From the cell containing the given text, extract its center point as (x, y) coordinate. 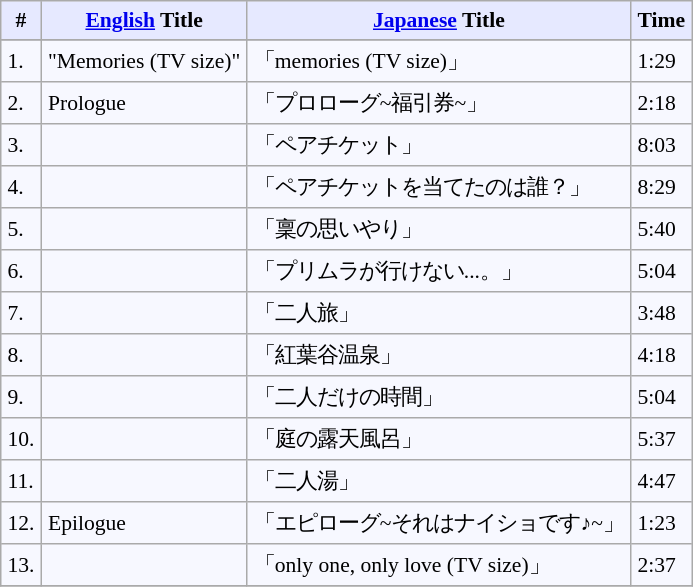
8:03 (662, 145)
「二人湯」 (439, 481)
8. (21, 355)
「二人だけの時間」 (439, 397)
5. (21, 229)
2. (21, 103)
English Title (144, 20)
4:18 (662, 355)
3. (21, 145)
13. (21, 565)
1:23 (662, 523)
「二人旅」 (439, 313)
4. (21, 187)
5:37 (662, 439)
2:18 (662, 103)
4:47 (662, 481)
「庭の露天風呂」 (439, 439)
1:29 (662, 61)
Epilogue (144, 523)
3:48 (662, 313)
1. (21, 61)
9. (21, 397)
8:29 (662, 187)
Japanese Title (439, 20)
6. (21, 271)
「プロローグ~福引券~」 (439, 103)
12. (21, 523)
「プリムラが行けない...。」 (439, 271)
「ペアチケットを当てたのは誰？」 (439, 187)
Prologue (144, 103)
2:37 (662, 565)
「only one, only love (TV size)」 (439, 565)
Time (662, 20)
「エピローグ~それはナイショです♪~」 (439, 523)
「稟の思いやり」 (439, 229)
7. (21, 313)
11. (21, 481)
「紅葉谷温泉」 (439, 355)
10. (21, 439)
# (21, 20)
"Memories (TV size)" (144, 61)
5:40 (662, 229)
「ペアチケット」 (439, 145)
「memories (TV size)」 (439, 61)
